Determine the [x, y] coordinate at the center of the cell enclosing the given text.  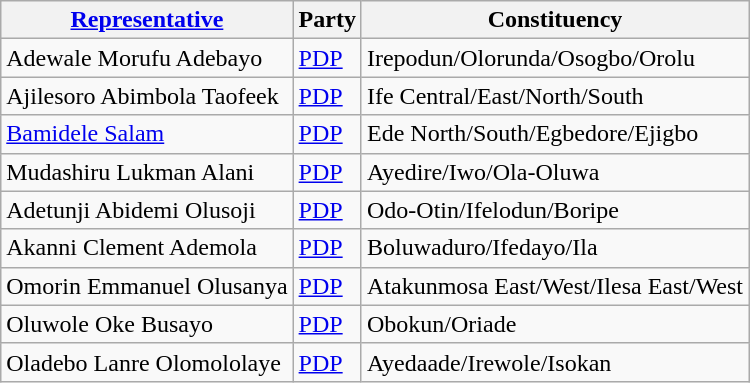
Representative [147, 20]
Mudashiru Lukman Alani [147, 172]
Adetunji Abidemi Olusoji [147, 210]
Ayedaade/Irewole/Isokan [554, 362]
Boluwaduro/Ifedayo/Ila [554, 248]
Ife Central/East/North/South [554, 96]
Party [327, 20]
Akanni Clement Ademola [147, 248]
Obokun/Oriade [554, 324]
Atakunmosa East/West/Ilesa East/West [554, 286]
Omorin Emmanuel Olusanya [147, 286]
Constituency [554, 20]
Oladebo Lanre Olomololaye [147, 362]
Adewale Morufu Adebayo [147, 58]
Ayedire/Iwo/Ola-Oluwa [554, 172]
Ajilesoro Abimbola Taofeek [147, 96]
Ede North/South/Egbedore/Ejigbo [554, 134]
Odo-Otin/Ifelodun/Boripe [554, 210]
Oluwole Oke Busayo [147, 324]
Irepodun/Olorunda/Osogbo/Orolu [554, 58]
Bamidele Salam [147, 134]
